Return [X, Y] of the center of cell containing provided text 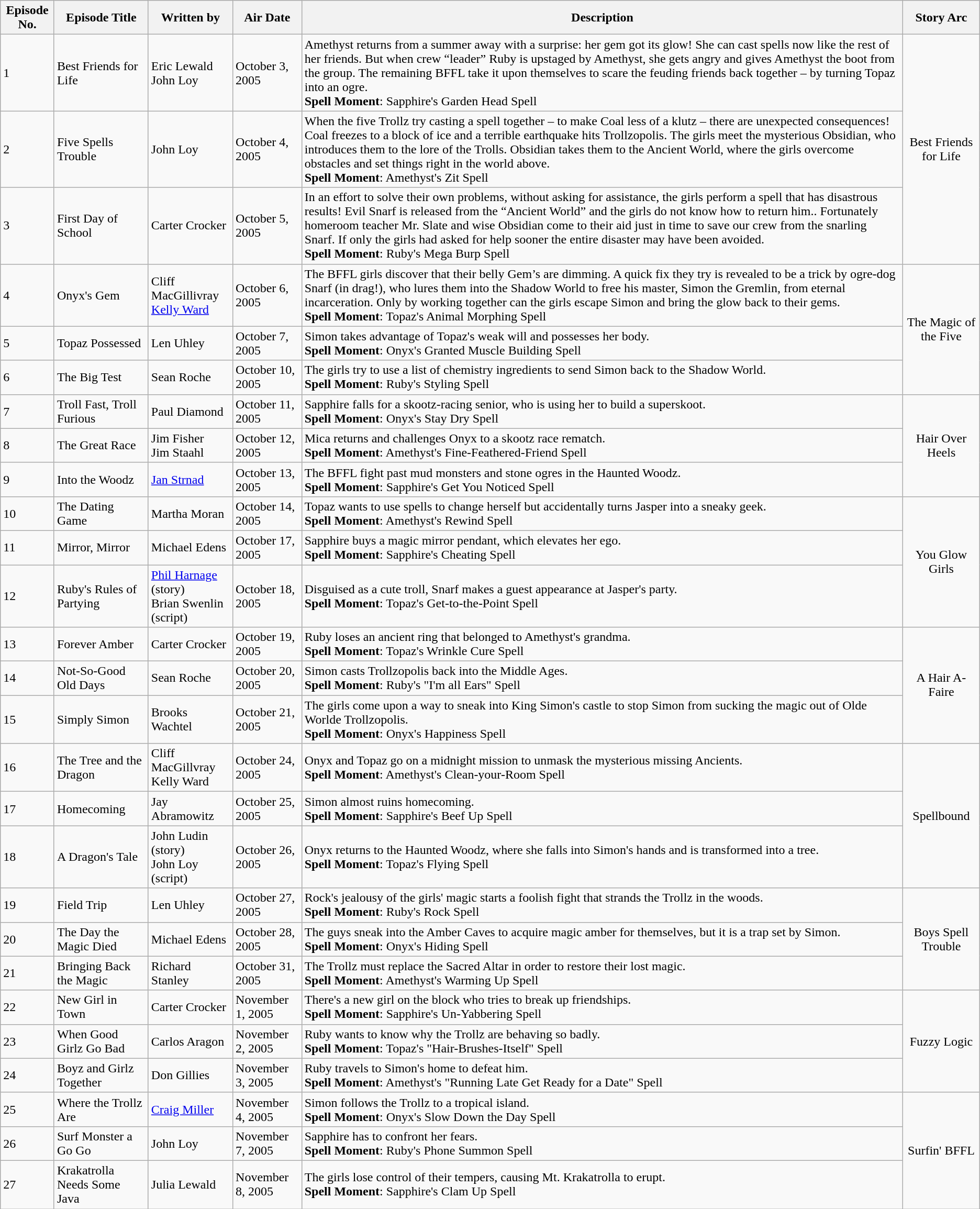
Mirror, Mirror [101, 548]
Jim FisherJim Staahl [191, 445]
Carlos Aragon [191, 1041]
Rock's jealousy of the girls' magic starts a foolish fight that strands the Trollz in the woods.Spell Moment: Ruby's Rock Spell [602, 905]
Not-So-Good Old Days [101, 679]
13 [27, 644]
27 [27, 1184]
Martha Moran [191, 513]
October 6, 2005 [268, 295]
A Hair A-Faire [941, 685]
October 10, 2005 [268, 377]
Sapphire has to confront her fears.Spell Moment: Ruby's Phone Summon Spell [602, 1144]
The Great Race [101, 445]
Disguised as a cute troll, Snarf makes a guest appearance at Jasper's party.Spell Moment: Topaz's Get-to-the-Point Spell [602, 596]
There's a new girl on the block who tries to break up friendships.Spell Moment: Sapphire's Un-Yabbering Spell [602, 1007]
Sapphire falls for a skootz-racing senior, who is using her to build a superskoot.Spell Moment: Onyx's Stay Dry Spell [602, 412]
26 [27, 1144]
Story Arc [941, 18]
The Trollz must replace the Sacred Altar in order to restore their lost magic.Spell Moment: Amethyst's Warming Up Spell [602, 973]
9 [27, 480]
Onyx and Topaz go on a midnight mission to unmask the mysterious missing Ancients.Spell Moment: Amethyst's Clean-your-Room Spell [602, 768]
Simon takes advantage of Topaz's weak will and possesses her body.Spell Moment: Onyx's Granted Muscle Building Spell [602, 343]
October 21, 2005 [268, 719]
18 [27, 857]
Boys Spell Trouble [941, 939]
Bringing Back the Magic [101, 973]
Surfin' BFFL [941, 1150]
2 [27, 149]
Mica returns and challenges Onyx to a skootz race rematch.Spell Moment: Amethyst's Fine-Feathered-Friend Spell [602, 445]
Hair Over Heels [941, 445]
A Dragon's Tale [101, 857]
November 8, 2005 [268, 1184]
October 13, 2005 [268, 480]
Description [602, 18]
October 4, 2005 [268, 149]
1 [27, 73]
The Tree and the Dragon [101, 768]
4 [27, 295]
Episode No. [27, 18]
November 4, 2005 [268, 1109]
Into the Woodz [101, 480]
Julia Lewald [191, 1184]
Krakatrolla Needs Some Java [101, 1184]
November 1, 2005 [268, 1007]
Five Spells Trouble [101, 149]
10 [27, 513]
The Magic of the Five [941, 329]
19 [27, 905]
November 7, 2005 [268, 1144]
October 24, 2005 [268, 768]
Jan Strnad [191, 480]
Simply Simon [101, 719]
October 20, 2005 [268, 679]
The Day the Magic Died [101, 939]
October 12, 2005 [268, 445]
Where the Trollz Are [101, 1109]
20 [27, 939]
Ruby wants to know why the Trollz are behaving so badly.Spell Moment: Topaz's "Hair-Brushes-Itself" Spell [602, 1041]
Written by [191, 18]
October 3, 2005 [268, 73]
Don Gillies [191, 1075]
October 27, 2005 [268, 905]
Air Date [268, 18]
21 [27, 973]
November 2, 2005 [268, 1041]
The guys sneak into the Amber Caves to acquire magic amber for themselves, but it is a trap set by Simon.Spell Moment: Onyx's Hiding Spell [602, 939]
The girls try to use a list of chemistry ingredients to send Simon back to the Shadow World.Spell Moment: Ruby's Styling Spell [602, 377]
5 [27, 343]
8 [27, 445]
Simon casts Trollzopolis back into the Middle Ages.Spell Moment: Ruby's "I'm all Ears" Spell [602, 679]
Topaz wants to use spells to change herself but accidentally turns Jasper into a sneaky geek.Spell Moment: Amethyst's Rewind Spell [602, 513]
Simon almost ruins homecoming.Spell Moment: Sapphire's Beef Up Spell [602, 808]
The Big Test [101, 377]
First Day of School [101, 226]
14 [27, 679]
Episode Title [101, 18]
October 17, 2005 [268, 548]
Ruby's Rules of Partying [101, 596]
New Girl in Town [101, 1007]
October 19, 2005 [268, 644]
Cliff MacGillvrayKelly Ward [191, 768]
12 [27, 596]
Onyx's Gem [101, 295]
Ruby travels to Simon's home to defeat him.Spell Moment: Amethyst's "Running Late Get Ready for a Date" Spell [602, 1075]
Forever Amber [101, 644]
Troll Fast, Troll Furious [101, 412]
Homecoming [101, 808]
Craig Miller [191, 1109]
11 [27, 548]
Paul Diamond [191, 412]
October 31, 2005 [268, 973]
October 11, 2005 [268, 412]
Simon follows the Trollz to a tropical island.Spell Moment: Onyx's Slow Down the Day Spell [602, 1109]
October 5, 2005 [268, 226]
Jay Abramowitz [191, 808]
October 18, 2005 [268, 596]
24 [27, 1075]
15 [27, 719]
25 [27, 1109]
October 14, 2005 [268, 513]
November 3, 2005 [268, 1075]
Topaz Possessed [101, 343]
The BFFL fight past mud monsters and stone ogres in the Haunted Woodz.Spell Moment: Sapphire's Get You Noticed Spell [602, 480]
Fuzzy Logic [941, 1041]
16 [27, 768]
You Glow Girls [941, 561]
Sapphire buys a magic mirror pendant, which elevates her ego.Spell Moment: Sapphire's Cheating Spell [602, 548]
3 [27, 226]
October 28, 2005 [268, 939]
When Good Girlz Go Bad [101, 1041]
Field Trip [101, 905]
Ruby loses an ancient ring that belonged to Amethyst's grandma.Spell Moment: Topaz's Wrinkle Cure Spell [602, 644]
Brooks Wachtel [191, 719]
Boyz and Girlz Together [101, 1075]
Eric LewaldJohn Loy [191, 73]
Surf Monster a Go Go [101, 1144]
John Ludin (story)John Loy (script) [191, 857]
The girls lose control of their tempers, causing Mt. Krakatrolla to erupt.Spell Moment: Sapphire's Clam Up Spell [602, 1184]
Spellbound [941, 816]
6 [27, 377]
October 25, 2005 [268, 808]
7 [27, 412]
October 7, 2005 [268, 343]
Cliff MacGillivrayKelly Ward [191, 295]
October 26, 2005 [268, 857]
Onyx returns to the Haunted Woodz, where she falls into Simon's hands and is transformed into a tree.Spell Moment: Topaz's Flying Spell [602, 857]
The Dating Game [101, 513]
Richard Stanley [191, 973]
22 [27, 1007]
23 [27, 1041]
Phil Harnage (story)Brian Swenlin (script) [191, 596]
17 [27, 808]
